Identify which cell holds the provided text, then report its (x, y) central coordinate. 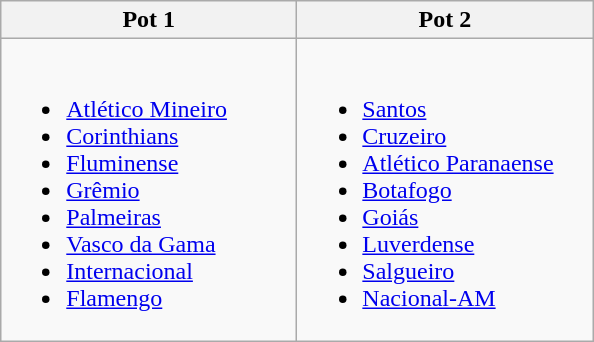
Pot 2 (445, 20)
Pot 1 (149, 20)
Atlético Mineiro Corinthians Fluminense Grêmio Palmeiras Vasco da Gama Internacional Flamengo (149, 190)
Santos Cruzeiro Atlético Paranaense Botafogo Goiás Luverdense Salgueiro Nacional-AM (445, 190)
